Scan for the cell matching the given text and deliver its (X, Y) coordinate at center. 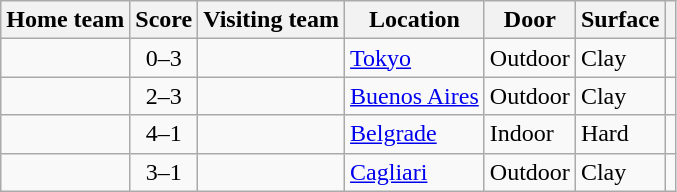
Score (164, 20)
Location (415, 20)
4–1 (164, 134)
Hard (620, 134)
Tokyo (415, 58)
Indoor (530, 134)
Home team (66, 20)
0–3 (164, 58)
3–1 (164, 172)
Buenos Aires (415, 96)
Belgrade (415, 134)
2–3 (164, 96)
Surface (620, 20)
Visiting team (272, 20)
Door (530, 20)
Cagliari (415, 172)
